Determine the (x, y) coordinate at the center of the cell enclosing the given text.  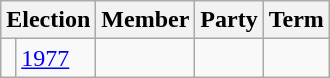
1977 (56, 58)
Term (296, 20)
Party (229, 20)
Member (146, 20)
Election (48, 20)
